Extract the [x, y] coordinate from the center of the cell holding the provided text.  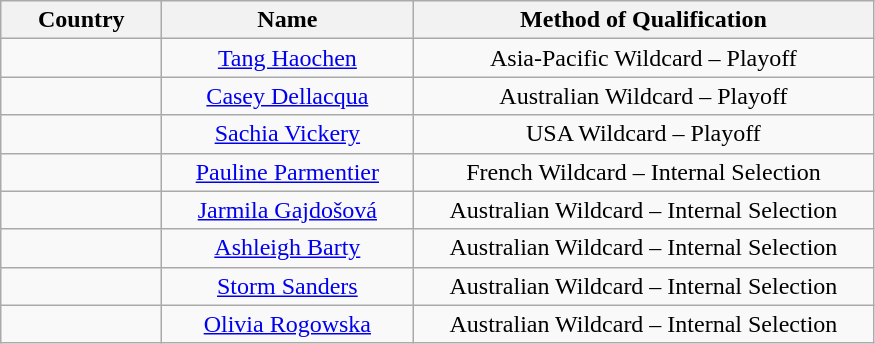
Ashleigh Barty [288, 248]
Name [288, 20]
Method of Qualification [644, 20]
French Wildcard – Internal Selection [644, 172]
Tang Haochen [288, 58]
Pauline Parmentier [288, 172]
Sachia Vickery [288, 134]
Country [82, 20]
Asia-Pacific Wildcard – Playoff [644, 58]
USA Wildcard – Playoff [644, 134]
Jarmila Gajdošová [288, 210]
Olivia Rogowska [288, 324]
Casey Dellacqua [288, 96]
Australian Wildcard – Playoff [644, 96]
Storm Sanders [288, 286]
